Determine the (x, y) coordinate at the center of the cell enclosing the given text.  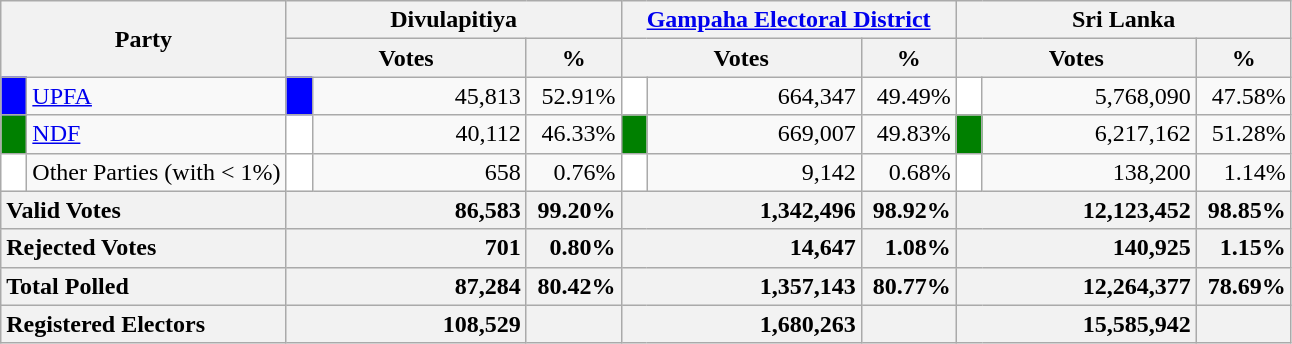
Gampaha Electoral District (788, 20)
1.15% (1244, 248)
0.80% (574, 248)
87,284 (406, 286)
658 (419, 172)
Total Polled (144, 286)
6,217,162 (1089, 134)
12,123,452 (1076, 210)
Other Parties (with < 1%) (156, 172)
99.20% (574, 210)
Party (144, 39)
78.69% (1244, 286)
Registered Electors (144, 324)
98.85% (1244, 210)
0.68% (908, 172)
Rejected Votes (144, 248)
1.08% (908, 248)
52.91% (574, 96)
12,264,377 (1076, 286)
NDF (156, 134)
701 (406, 248)
UPFA (156, 96)
Sri Lanka (1124, 20)
15,585,942 (1076, 324)
80.77% (908, 286)
40,112 (419, 134)
47.58% (1244, 96)
1,357,143 (741, 286)
1,342,496 (741, 210)
98.92% (908, 210)
80.42% (574, 286)
108,529 (406, 324)
14,647 (741, 248)
664,347 (754, 96)
138,200 (1089, 172)
0.76% (574, 172)
1,680,263 (741, 324)
Valid Votes (144, 210)
49.83% (908, 134)
46.33% (574, 134)
Divulapitiya (454, 20)
9,142 (754, 172)
1.14% (1244, 172)
669,007 (754, 134)
140,925 (1076, 248)
49.49% (908, 96)
5,768,090 (1089, 96)
51.28% (1244, 134)
45,813 (419, 96)
86,583 (406, 210)
